Extract the (x, y) coordinate from the center of the cell holding the provided text.  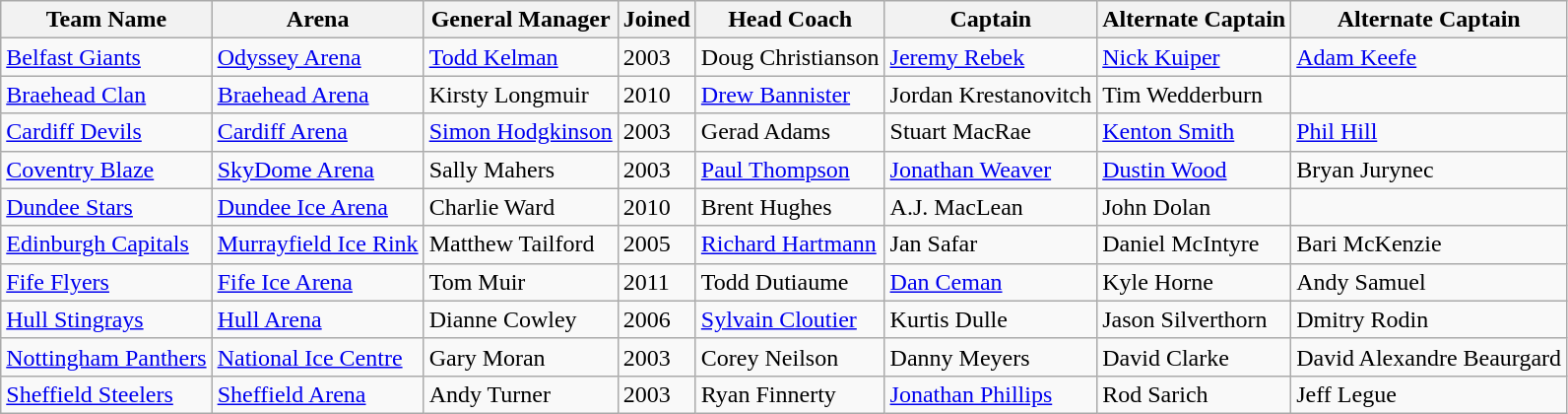
Dundee Ice Arena (317, 207)
Corey Neilson (790, 357)
Joined (656, 20)
Jonathan Phillips (991, 394)
SkyDome Arena (317, 170)
Ryan Finnerty (790, 394)
Sheffield Steelers (106, 394)
Jeff Legue (1429, 394)
Bryan Jurynec (1429, 170)
Matthew Tailford (520, 244)
Odyssey Arena (317, 57)
Braehead Arena (317, 95)
Jonathan Weaver (991, 170)
Jan Safar (991, 244)
Brent Hughes (790, 207)
Cardiff Devils (106, 132)
Belfast Giants (106, 57)
David Alexandre Beaurgard (1429, 357)
Dustin Wood (1194, 170)
Jeremy Rebek (991, 57)
Kyle Horne (1194, 282)
Sheffield Arena (317, 394)
Bari McKenzie (1429, 244)
Drew Bannister (790, 95)
Todd Kelman (520, 57)
Adam Keefe (1429, 57)
Cardiff Arena (317, 132)
Jordan Krestanovitch (991, 95)
Tim Wedderburn (1194, 95)
Murrayfield Ice Rink (317, 244)
General Manager (520, 20)
Coventry Blaze (106, 170)
Danny Meyers (991, 357)
Head Coach (790, 20)
John Dolan (1194, 207)
Stuart MacRae (991, 132)
Dundee Stars (106, 207)
Gerad Adams (790, 132)
2005 (656, 244)
Daniel McIntyre (1194, 244)
Paul Thompson (790, 170)
Todd Dutiaume (790, 282)
Gary Moran (520, 357)
Richard Hartmann (790, 244)
Kirsty Longmuir (520, 95)
A.J. MacLean (991, 207)
Jason Silverthorn (1194, 319)
Doug Christianson (790, 57)
Dan Ceman (991, 282)
Nick Kuiper (1194, 57)
Sylvain Cloutier (790, 319)
Hull Arena (317, 319)
National Ice Centre (317, 357)
Dmitry Rodin (1429, 319)
Fife Ice Arena (317, 282)
Captain (991, 20)
Andy Samuel (1429, 282)
Arena (317, 20)
Edinburgh Capitals (106, 244)
Tom Muir (520, 282)
Hull Stingrays (106, 319)
Phil Hill (1429, 132)
Braehead Clan (106, 95)
Sally Mahers (520, 170)
Rod Sarich (1194, 394)
Team Name (106, 20)
Fife Flyers (106, 282)
Dianne Cowley (520, 319)
2006 (656, 319)
Andy Turner (520, 394)
Nottingham Panthers (106, 357)
Kurtis Dulle (991, 319)
2011 (656, 282)
David Clarke (1194, 357)
Simon Hodgkinson (520, 132)
Charlie Ward (520, 207)
Kenton Smith (1194, 132)
